Return the [X, Y] coordinate for the center point of the cell that contains the specified text.  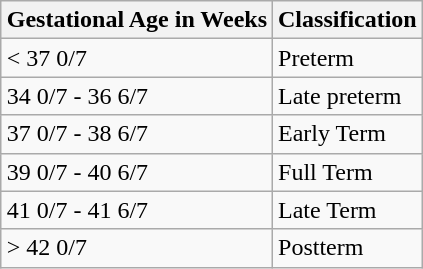
Gestational Age in Weeks [136, 20]
Early Term [348, 134]
Late preterm [348, 96]
Classification [348, 20]
34 0/7 - 36 6/7 [136, 96]
Preterm [348, 58]
41 0/7 - 41 6/7 [136, 210]
39 0/7 - 40 6/7 [136, 172]
Postterm [348, 248]
< 37 0/7 [136, 58]
Late Term [348, 210]
37 0/7 - 38 6/7 [136, 134]
> 42 0/7 [136, 248]
Full Term [348, 172]
